Capture the cell that displays the provided text and extract its (x, y) central coordinate. 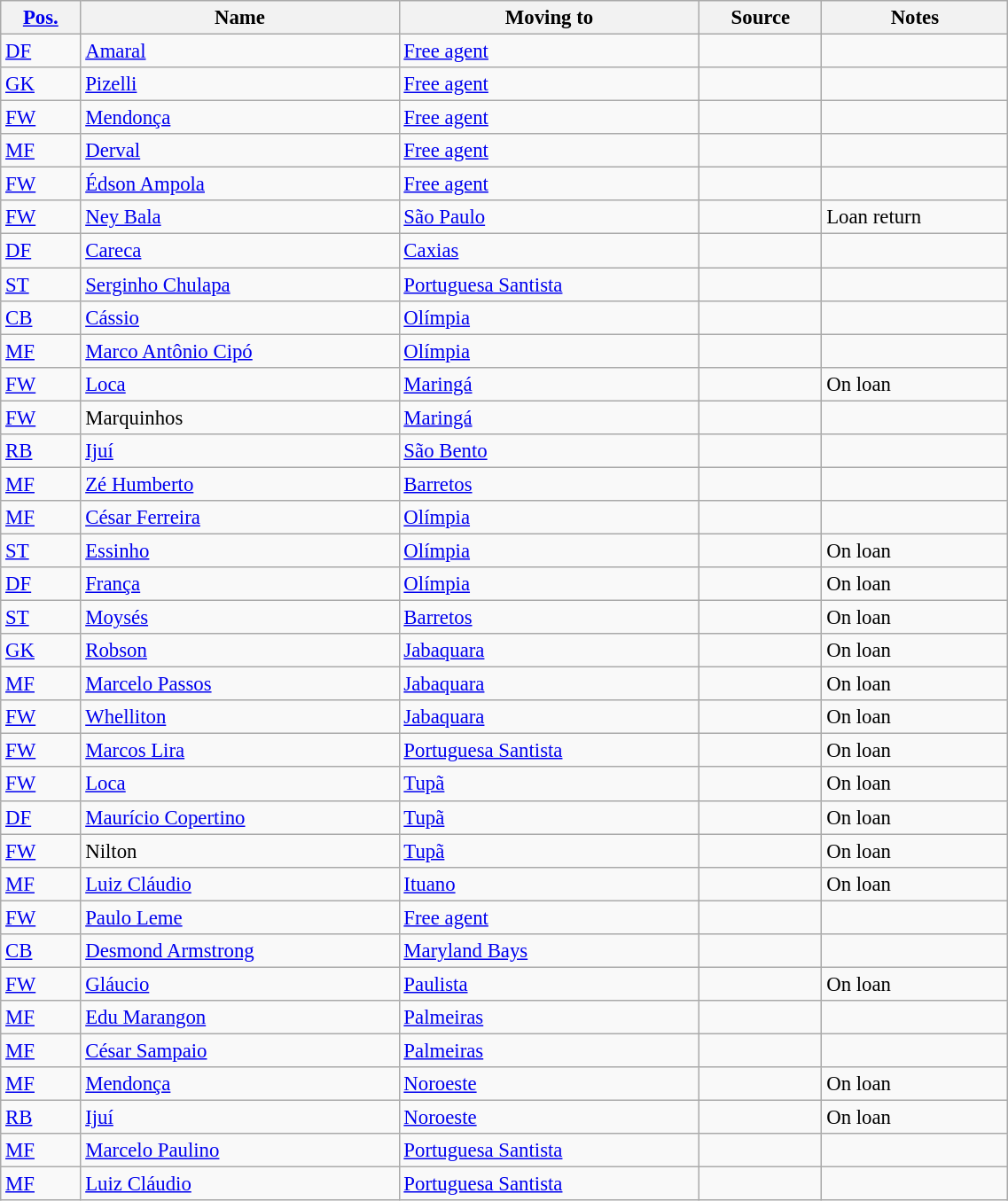
Marquinhos (239, 417)
Loan return (915, 217)
Desmond Armstrong (239, 951)
Pizelli (239, 84)
Marco Antônio Cipó (239, 351)
São Paulo (550, 217)
Name (239, 18)
Maryland Bays (550, 951)
Paulo Leme (239, 917)
César Ferreira (239, 518)
São Bento (550, 451)
Pos. (41, 18)
Notes (915, 18)
Robson (239, 651)
Caxias (550, 251)
César Sampaio (239, 1050)
Marcelo Passos (239, 684)
Ney Bala (239, 217)
Serginho Chulapa (239, 285)
Gláucio (239, 984)
Ituano (550, 884)
Nilton (239, 851)
Whelliton (239, 717)
Essinho (239, 550)
Édson Ampola (239, 184)
Marcelo Paulino (239, 1150)
Amaral (239, 51)
Derval (239, 151)
Edu Marangon (239, 1018)
Moving to (550, 18)
Source (761, 18)
Cássio (239, 317)
Moysés (239, 618)
Zé Humberto (239, 484)
Careca (239, 251)
Marcos Lira (239, 751)
França (239, 584)
Paulista (550, 984)
Maurício Copertino (239, 817)
